Locate the cell with the specified text and output its (X, Y) center coordinate. 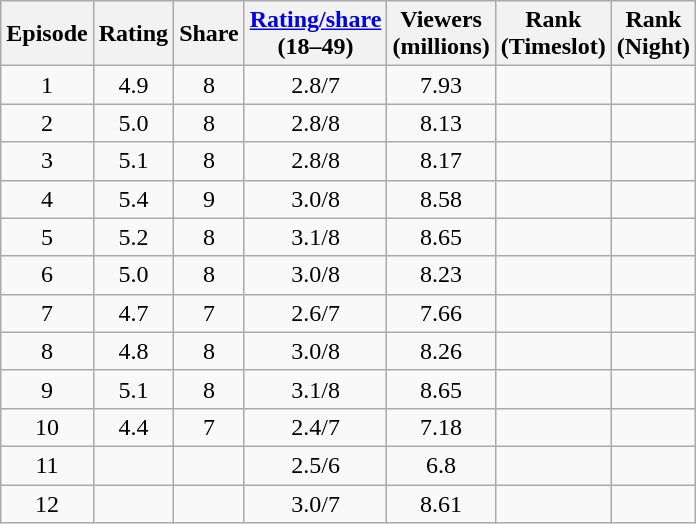
11 (47, 465)
1 (47, 85)
Share (210, 34)
6.8 (441, 465)
8.13 (441, 123)
4 (47, 199)
5 (47, 237)
4.8 (133, 351)
Rank(Night) (653, 34)
8.26 (441, 351)
7.66 (441, 313)
3 (47, 161)
5.4 (133, 199)
12 (47, 503)
2.8/7 (316, 85)
8.17 (441, 161)
7.93 (441, 85)
6 (47, 275)
10 (47, 427)
2 (47, 123)
7.18 (441, 427)
Viewers(millions) (441, 34)
8.58 (441, 199)
Rating/share(18–49) (316, 34)
2.6/7 (316, 313)
4.7 (133, 313)
5.2 (133, 237)
2.4/7 (316, 427)
3.0/7 (316, 503)
4.9 (133, 85)
Episode (47, 34)
Rank(Timeslot) (553, 34)
4.4 (133, 427)
2.5/6 (316, 465)
Rating (133, 34)
8.23 (441, 275)
8.61 (441, 503)
